Locate the cell with the specified text and output its (X, Y) center coordinate. 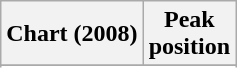
Chart (2008) (72, 34)
Peakposition (189, 34)
